Provide the [x, y] coordinate of the cell's center where the given text is located.  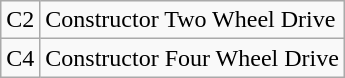
Constructor Two Wheel Drive [192, 20]
C4 [20, 58]
C2 [20, 20]
Constructor Four Wheel Drive [192, 58]
